Capture the cell that displays the provided text and extract its [X, Y] central coordinate. 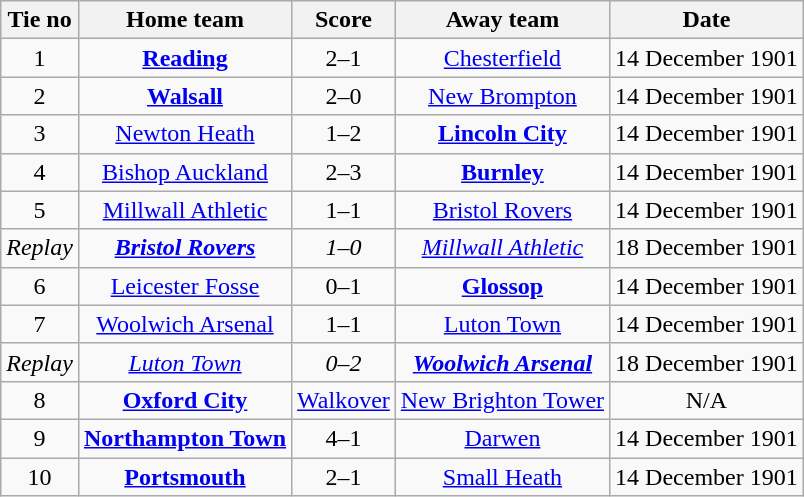
Walkover [344, 400]
N/A [707, 400]
Tie no [40, 20]
0–2 [344, 362]
Score [344, 20]
7 [40, 324]
Oxford City [184, 400]
1–0 [344, 248]
2–3 [344, 172]
Chesterfield [502, 58]
Reading [184, 58]
5 [40, 210]
Newton Heath [184, 134]
Walsall [184, 96]
New Brompton [502, 96]
8 [40, 400]
3 [40, 134]
4–1 [344, 438]
6 [40, 286]
Away team [502, 20]
Darwen [502, 438]
Portsmouth [184, 477]
Bishop Auckland [184, 172]
Date [707, 20]
Lincoln City [502, 134]
New Brighton Tower [502, 400]
Northampton Town [184, 438]
Leicester Fosse [184, 286]
0–1 [344, 286]
Home team [184, 20]
9 [40, 438]
Burnley [502, 172]
1 [40, 58]
4 [40, 172]
2–0 [344, 96]
2 [40, 96]
10 [40, 477]
Glossop [502, 286]
1–2 [344, 134]
Small Heath [502, 477]
